From the cell containing the given text, extract its center point as (X, Y) coordinate. 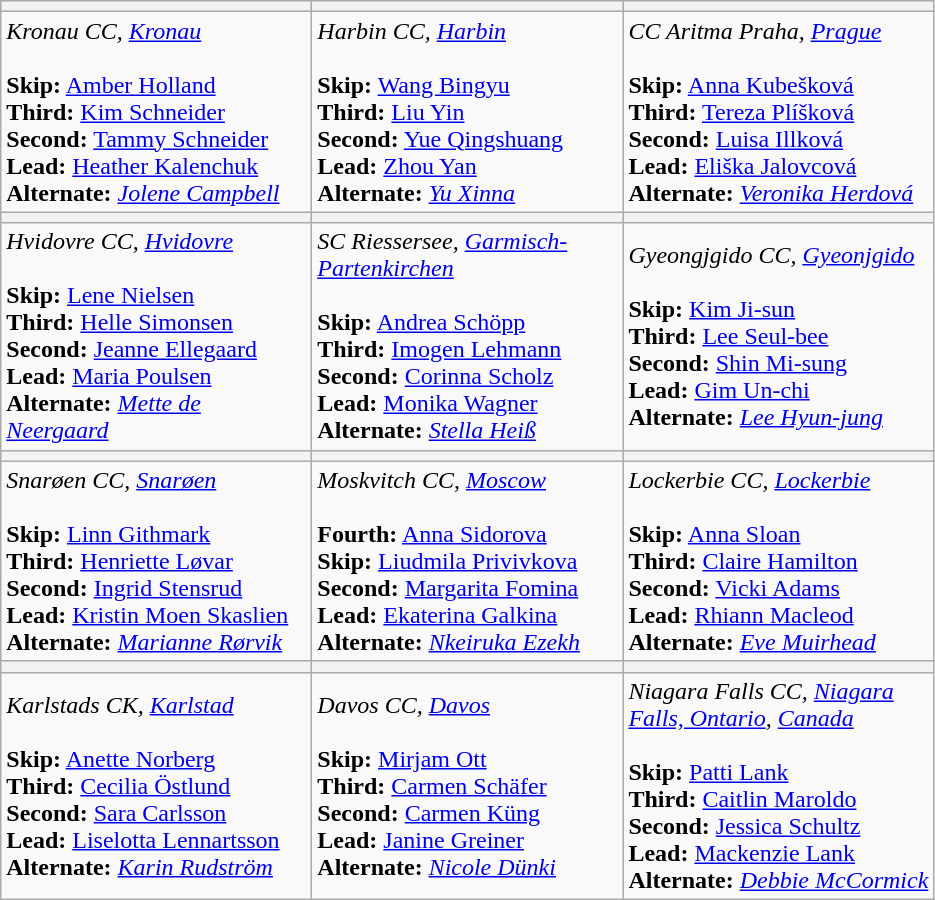
CC Aritma Praha, Prague Skip: Anna Kubešková Third: Tereza Plíšková Second: Luisa Illková Lead: Eliška Jalovcová Alternate: Veronika Herdová (778, 112)
Karlstads CK, Karlstad Skip: Anette Norberg Third: Cecilia Östlund Second: Sara Carlsson Lead: Liselotta Lennartsson Alternate: Karin Rudström (156, 786)
Hvidovre CC, Hvidovre Skip: Lene Nielsen Third: Helle Simonsen Second: Jeanne Ellegaard Lead: Maria Poulsen Alternate: Mette de Neergaard (156, 336)
Davos CC, DavosSkip: Mirjam Ott Third: Carmen Schäfer Second: Carmen Küng Lead: Janine Greiner Alternate: Nicole Dünki (468, 786)
Snarøen CC, Snarøen Skip: Linn Githmark Third: Henriette Løvar Second: Ingrid Stensrud Lead: Kristin Moen Skaslien Alternate: Marianne Rørvik (156, 561)
Kronau CC, Kronau Skip: Amber Holland Third: Kim Schneider Second: Tammy Schneider Lead: Heather Kalenchuk Alternate: Jolene Campbell (156, 112)
SC Riessersee, Garmisch-Partenkirchen Skip: Andrea Schöpp Third: Imogen Lehmann Second: Corinna Scholz Lead: Monika Wagner Alternate: Stella Heiß (468, 336)
Moskvitch CC, Moscow Fourth: Anna Sidorova Skip: Liudmila Privivkova Second: Margarita Fomina Lead: Ekaterina Galkina Alternate: Nkeiruka Ezekh (468, 561)
Gyeongjgido CC, Gyeonjgido Skip: Kim Ji-sun Third: Lee Seul-bee Second: Shin Mi-sung Lead: Gim Un-chi Alternate: Lee Hyun-jung (778, 336)
Harbin CC, Harbin Skip: Wang Bingyu Third: Liu Yin Second: Yue Qingshuang Lead: Zhou Yan Alternate: Yu Xinna (468, 112)
Lockerbie CC, Lockerbie Skip: Anna Sloan Third: Claire Hamilton Second: Vicki Adams Lead: Rhiann Macleod Alternate: Eve Muirhead (778, 561)
